From the cell containing the given text, extract its center point as (x, y) coordinate. 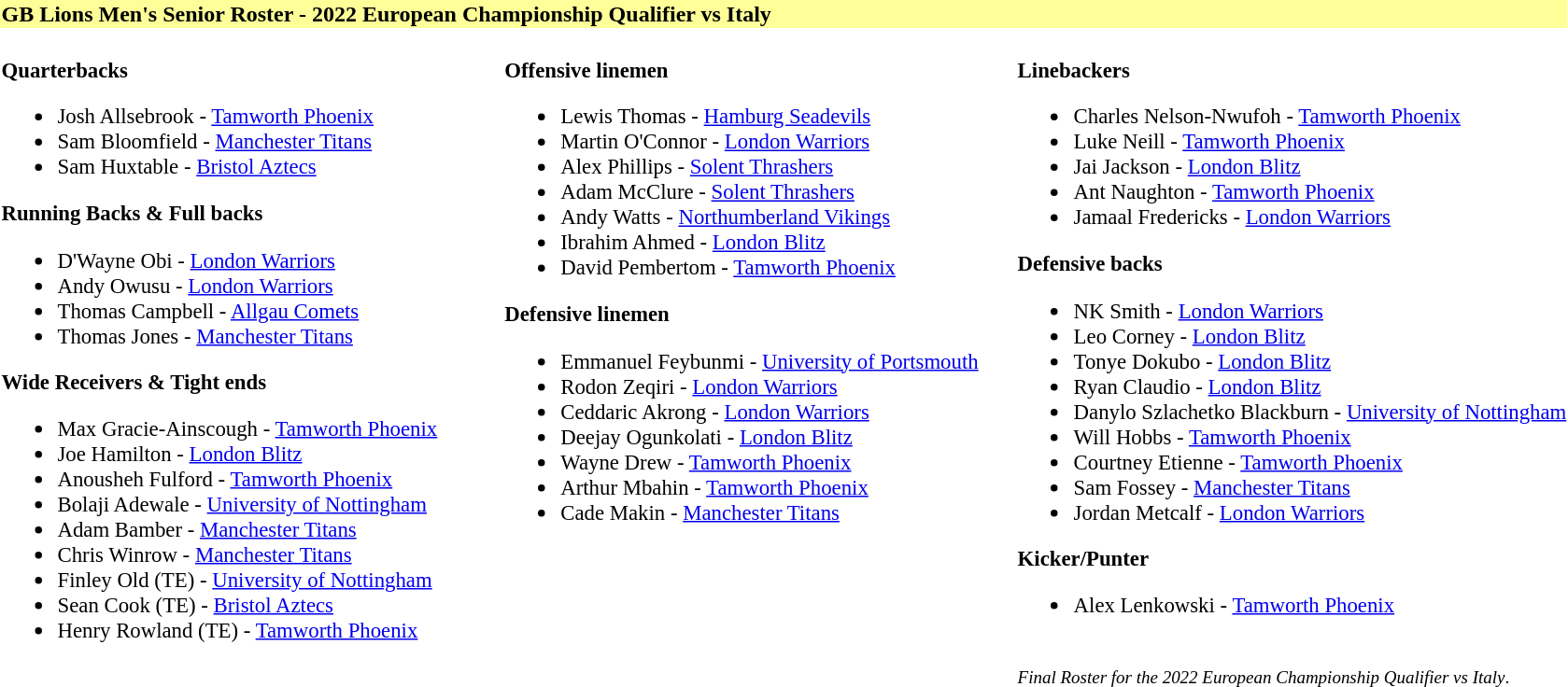
GB Lions Men's Senior Roster - 2022 European Championship Qualifier vs Italy (784, 14)
